Return (x, y) of the center of cell containing provided text 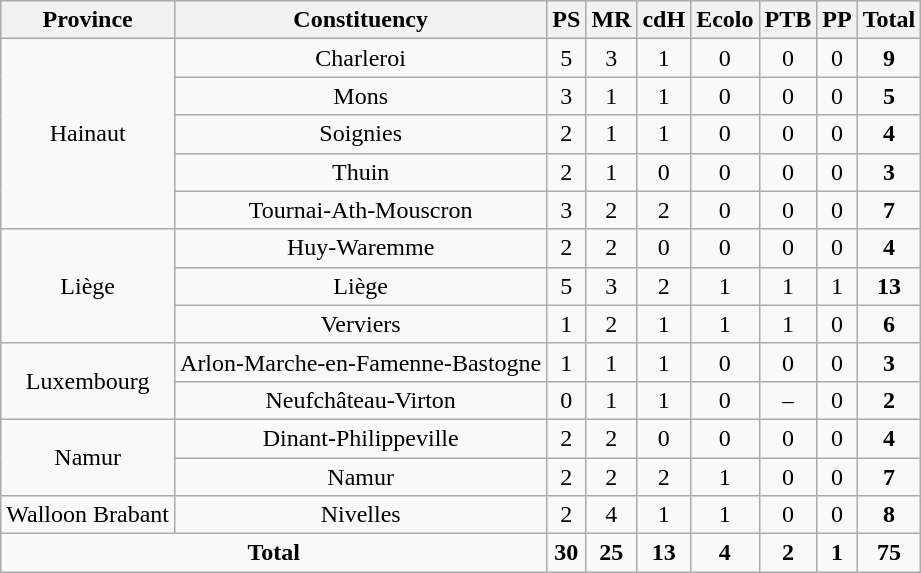
Constituency (361, 20)
MR (612, 20)
Hainaut (88, 134)
25 (612, 553)
Verviers (361, 324)
6 (889, 324)
30 (566, 553)
Charleroi (361, 58)
Tournai-Ath-Mouscron (361, 210)
PTB (788, 20)
Soignies (361, 134)
8 (889, 515)
PP (837, 20)
Huy-Waremme (361, 248)
Luxembourg (88, 381)
Neufchâteau-Virton (361, 400)
9 (889, 58)
Thuin (361, 172)
Province (88, 20)
Walloon Brabant (88, 515)
– (788, 400)
Arlon-Marche-en-Famenne-Bastogne (361, 362)
Mons (361, 96)
Dinant-Philippeville (361, 438)
PS (566, 20)
Ecolo (725, 20)
cdH (664, 20)
Nivelles (361, 515)
75 (889, 553)
